For the text-containing cell, return its midpoint in [x, y] coordinate format. 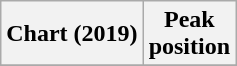
Chart (2019) [72, 34]
Peakposition [189, 34]
